Locate the cell with the specified text and output its (x, y) center coordinate. 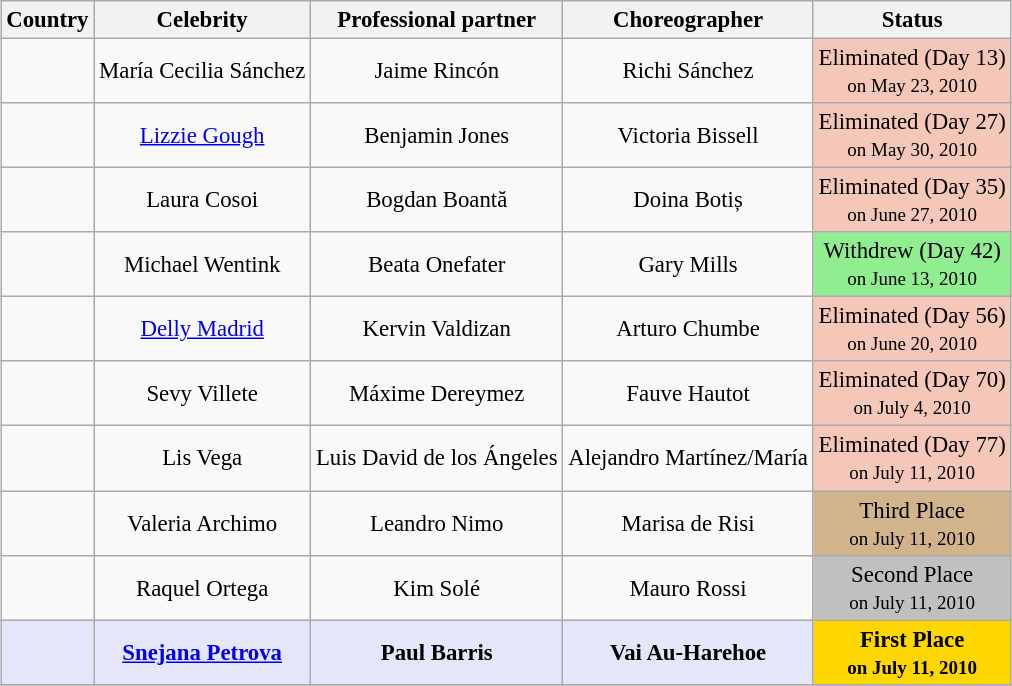
Delly Madrid (202, 330)
Michael Wentink (202, 264)
Eliminated (Day 27) on May 30, 2010 (912, 136)
Valeria Archimo (202, 522)
Country (48, 20)
Alejandro Martínez/María (688, 458)
Beata Onefater (437, 264)
Eliminated (Day 77)on July 11, 2010 (912, 458)
Status (912, 20)
Raquel Ortega (202, 588)
Kim Solé (437, 588)
Vai Au-Harehoe (688, 652)
Lis Vega (202, 458)
Snejana Petrova (202, 652)
Victoria Bissell (688, 136)
Bogdan Boantă (437, 200)
Eliminated (Day 70)on July 4, 2010 (912, 394)
Marisa de Risi (688, 522)
Luis David de los Ángeles (437, 458)
Lizzie Gough (202, 136)
Eliminated (Day 13)on May 23, 2010 (912, 70)
Laura Cosoi (202, 200)
Second Placeon July 11, 2010 (912, 588)
Fauve Hautot (688, 394)
Eliminated (Day 35)on June 27, 2010 (912, 200)
Gary Mills (688, 264)
Kervin Valdizan (437, 330)
Máxime Dereymez (437, 394)
Third Placeon July 11, 2010 (912, 522)
Doina Botiș (688, 200)
Benjamin Jones (437, 136)
María Cecilia Sánchez (202, 70)
Sevy Villete (202, 394)
Mauro Rossi (688, 588)
Celebrity (202, 20)
Paul Barris (437, 652)
Leandro Nimo (437, 522)
Professional partner (437, 20)
Withdrew (Day 42)on June 13, 2010 (912, 264)
Eliminated (Day 56) on June 20, 2010 (912, 330)
Arturo Chumbe (688, 330)
Richi Sánchez (688, 70)
First Placeon July 11, 2010 (912, 652)
Choreographer (688, 20)
Jaime Rincón (437, 70)
